Extract the (X, Y) coordinate from the center of the cell holding the provided text.  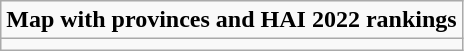
Map with provinces and HAI 2022 rankings (232, 20)
